Provide the (x, y) coordinate of the cell's center where the given text is located.  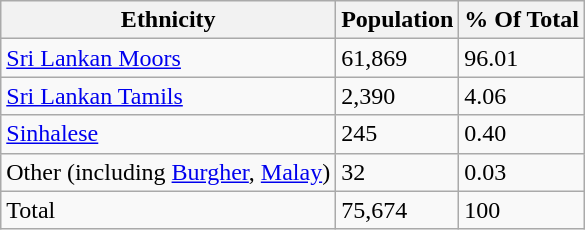
% Of Total (522, 20)
61,869 (398, 58)
96.01 (522, 58)
4.06 (522, 96)
2,390 (398, 96)
75,674 (398, 210)
245 (398, 134)
Total (168, 210)
Ethnicity (168, 20)
32 (398, 172)
Population (398, 20)
100 (522, 210)
Other (including Burgher, Malay) (168, 172)
0.03 (522, 172)
Sri Lankan Moors (168, 58)
0.40 (522, 134)
Sri Lankan Tamils (168, 96)
Sinhalese (168, 134)
